Search for the cell housing the specified text and yield its (X, Y) center coordinate. 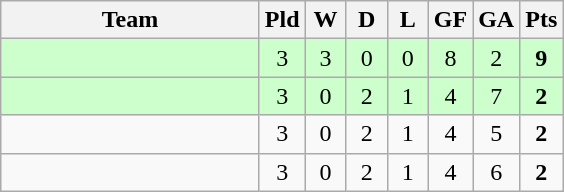
W (326, 20)
D (366, 20)
GF (450, 20)
Team (130, 20)
5 (496, 134)
9 (542, 58)
Pts (542, 20)
L (408, 20)
8 (450, 58)
Pld (282, 20)
7 (496, 96)
GA (496, 20)
6 (496, 172)
